For the text-containing cell, return its midpoint in [x, y] coordinate format. 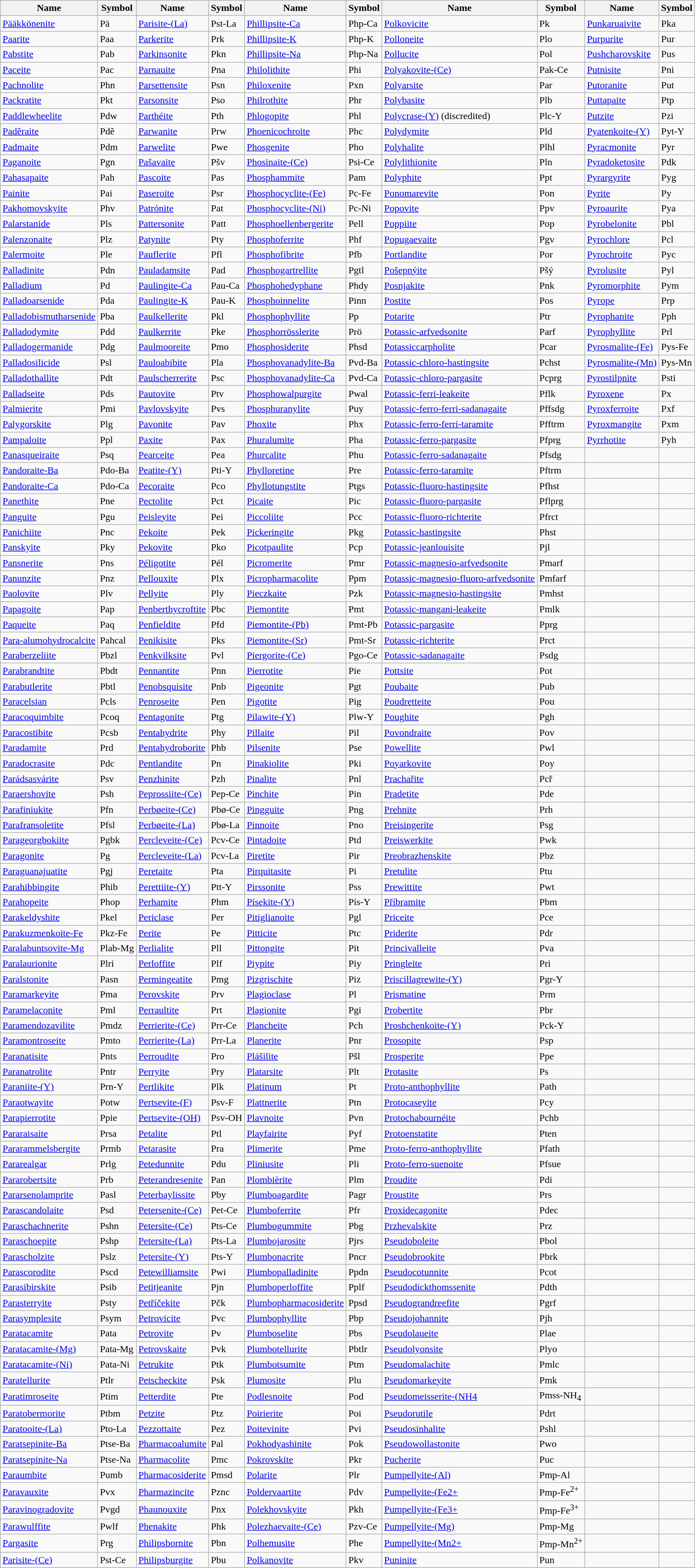
Ptp [677, 100]
Plavnoite [296, 1118]
Pharmacolite [173, 1459]
Paramarkeyite [49, 995]
Pst-Ce [117, 1560]
Pvs [226, 409]
Pbp [364, 1318]
Poi [364, 1413]
Pka [677, 23]
Pxm [677, 424]
Para-alumohydrocalcite [49, 640]
Paraotwayite [49, 1102]
Prp [677, 301]
Paradocrasite [49, 763]
Pseudodickthomssenite [459, 1287]
Phlogopite [296, 116]
Pau-Ca [226, 285]
Pnb [226, 686]
Ptgs [364, 486]
Pkr [364, 1459]
Pbrk [561, 1257]
Plombièrite [296, 1180]
Poudretteite [459, 702]
Prr-Ce [226, 1025]
Ptv [226, 393]
Pšv [226, 162]
Phosphuranylite [296, 409]
Ptk [226, 1364]
Pla [226, 362]
Pgo-Ce [364, 655]
Php-K [364, 39]
Petrovite [173, 1334]
Pme [364, 1148]
Piretite [296, 856]
Proshchenkoite-(Y) [459, 1025]
Pmt [364, 609]
Pmp-Fe2+ [561, 1492]
Pvd-Ca [364, 378]
Pieczkaite [296, 594]
Perettiite-(Y) [173, 886]
Pty [226, 239]
Pop [561, 224]
Polyhalite [459, 147]
Palladodymite [49, 332]
Pvn [364, 1118]
Phr [364, 100]
Pym [677, 285]
Pyrosmalite-(Fe) [622, 347]
Prd [117, 748]
Philrothite [296, 100]
Percleveite-(Ce) [173, 840]
Petarasite [173, 1148]
Pä [117, 23]
Pyf [364, 1133]
Php-Ca [364, 23]
Prachařite [459, 779]
Padmaite [49, 147]
Pcot [561, 1272]
Palladium [49, 285]
Pumpellyite-(Mg) [459, 1526]
Pry [226, 1072]
Petedunnite [173, 1164]
Paratobermorite [49, 1413]
Pst-La [226, 23]
Priderite [459, 933]
Psv [117, 779]
Phop [117, 902]
Panethite [49, 501]
Phosphowalpurgite [296, 393]
Psv-OH [226, 1118]
Pgi [364, 1010]
Penzhinite [173, 779]
Pentahydroborite [173, 748]
Pbzl [117, 655]
Plc-Y [561, 116]
Pt [364, 1087]
Pumpellyite-(Fe2+ [459, 1492]
Plattnerite [296, 1102]
Pararsenolamprite [49, 1195]
Plf [226, 964]
Palarstanide [49, 224]
Paratacamite-(Ni) [49, 1364]
Phosphovanadylite-Ca [296, 378]
Phosphosiderite [296, 347]
Pilawite-(Y) [296, 717]
Pchst [561, 362]
Pc-Ni [364, 209]
Prö [364, 332]
Paganoite [49, 162]
Pbdt [117, 671]
Phosphovanadylite-Ba [296, 362]
Perrierite-(La) [173, 1041]
Posnjakite [459, 285]
Pumpellyite-(Mn2+ [459, 1543]
Pov [561, 733]
Ptz [226, 1413]
Ptbm [117, 1413]
Pra [226, 1148]
Phillipsite-Ca [296, 23]
Plumbophyllite [296, 1318]
Pbg [364, 1226]
Pti-Y [226, 471]
Polarite [296, 1475]
Penroseite [173, 702]
Pcoq [117, 717]
Potassic-jeanlouisite [459, 548]
Pho [364, 147]
Pte [226, 1396]
Pad [226, 270]
Polkovicite [459, 23]
Pjn [226, 1287]
Paddlewheelite [49, 116]
Pcv-Ce [226, 840]
Polhemusite [296, 1543]
Pea [226, 455]
Plumbotellurite [296, 1349]
Písekite-(Y) [296, 902]
Pdu [226, 1164]
Paratimroseite [49, 1396]
Pre [364, 471]
Perryite [173, 1072]
Paracostibite [49, 733]
Pyroxmangite [622, 424]
Prn-Y [117, 1087]
Pringleite [459, 964]
Pet-Ce [226, 1210]
Picromerite [296, 563]
Psp [561, 1041]
Panichiite [49, 532]
Pan [226, 1180]
Pinalite [296, 779]
Plancheite [296, 1025]
Ppdn [364, 1272]
Pd [117, 285]
Prm [561, 995]
Pdr [561, 933]
Panasqueiraite [49, 455]
Plw-Y [364, 717]
Ppl [117, 439]
Pcř [561, 779]
Pararobertsite [49, 1180]
Pac [117, 70]
Pollucite [459, 54]
Petersenite-(Ce) [173, 1210]
Pääkkönenite [49, 23]
Phsd [364, 347]
Pco [226, 486]
Pit [364, 948]
Plumosite [296, 1380]
Paulkerrite [173, 332]
Pokhodyashinite [296, 1444]
Phoxite [296, 424]
Pam [364, 177]
Przhevalskite [459, 1226]
Parisite-(Ce) [49, 1560]
Pyrope [622, 301]
Pdw [117, 116]
Philolithite [296, 70]
Pauladamsite [173, 270]
Probertite [459, 1010]
Potassic-ferri-leakeite [459, 393]
Purpurite [622, 39]
Pml [117, 1010]
Potassic-richterite [459, 640]
Prs [561, 1195]
Pig [364, 702]
Parascandolaite [49, 1210]
Perroudite [173, 1056]
Plagionite [296, 1010]
Pap [117, 609]
Pflprg [561, 501]
Pk [561, 23]
Pvgd [117, 1510]
Perlialite [173, 948]
Pnr [364, 1041]
Patt [226, 224]
Pčk [226, 1303]
Piypite [296, 964]
Pyh [677, 439]
Piy [364, 964]
Phk [226, 1526]
Pirquitasite [296, 871]
Pct [226, 501]
Parisite-(La) [173, 23]
Pfn [117, 810]
Petitjeanite [173, 1287]
Pararammelsbergite [49, 1148]
Patrónite [173, 209]
Pearceite [173, 455]
Piemontite [296, 609]
Parasterryite [49, 1303]
Pwi [226, 1272]
Pbc [226, 609]
Palladseite [49, 393]
Pbu [226, 1560]
Pvl [226, 655]
Parasibirskite [49, 1287]
Pkg [364, 532]
Pseudorutile [459, 1413]
Phenakite [173, 1526]
Pmp-Al [561, 1475]
Pwal [364, 393]
Pata-Ni [117, 1364]
Pgrf [561, 1303]
Phu [364, 455]
Pten [561, 1133]
Prct [561, 640]
Palygorskite [49, 424]
Pertlikite [173, 1087]
Pncr [364, 1257]
Por [561, 255]
Pez [226, 1429]
Plumboagardite [296, 1195]
Paravinogradovite [49, 1510]
Potassic-fluoro-richterite [459, 517]
Pzv-Ce [364, 1526]
Phst [561, 532]
Pyr [677, 147]
Petersite-(Y) [173, 1257]
Pdrt [561, 1413]
Pauloabibite [173, 362]
Pns [117, 563]
Paratooite-(La) [49, 1429]
Pdo-Ca [117, 486]
Pentagonite [173, 717]
Pharmacosiderite [173, 1475]
Pfath [561, 1148]
Pro [226, 1056]
Prw [226, 131]
Psl [117, 362]
Pld [561, 131]
Poitevinite [296, 1429]
Petersite-(La) [173, 1241]
Pentlandite [173, 763]
Pseudobrookite [459, 1257]
Potassic-magnesio-fluoro-arfvedsonite [459, 578]
Prg [117, 1543]
Pfd [226, 624]
Petrovicite [173, 1318]
Pde [561, 794]
Perrierite-(Ce) [173, 1025]
Pizgrischite [296, 979]
Pgv [561, 239]
Pmarf [561, 563]
Phe [364, 1543]
Pmhst [561, 594]
Philipsburgite [173, 1560]
Poughite [459, 717]
Pseudomalachite [459, 1364]
Paolovite [49, 594]
Paranatisite [49, 1056]
Potassiccarpholite [459, 347]
Potassic-pargasite [459, 624]
Potassic-mangani-leakeite [459, 609]
Pyrophyllite [622, 332]
Pliniusite [296, 1164]
Psv-F [226, 1102]
Pekoite [173, 532]
Pascoite [173, 177]
Peterbaylissite [173, 1195]
Protoenstatite [459, 1133]
Psc [226, 378]
Pph [677, 316]
Plumbotsumite [296, 1364]
Pon [561, 193]
Pkv [364, 1560]
Pectolite [173, 501]
Pi [364, 871]
Paxite [173, 439]
Pyg [677, 177]
Psn [226, 85]
Paramontroseite [49, 1041]
Pts-Ce [226, 1226]
Pcv-La [226, 856]
Pšl [364, 1056]
Pingguite [296, 810]
Pab [117, 54]
Plu [364, 1380]
Podlesnoite [296, 1396]
Pitiglianoite [296, 917]
Phillipsite-Na [296, 54]
Pau-K [226, 301]
Pyrolusite [622, 270]
Pumpellyite-(Al) [459, 1475]
Pseudomarkeyite [459, 1380]
Pbn [226, 1543]
Pmlc [561, 1364]
Pkel [117, 917]
Paratellurite [49, 1380]
Potassic-magnesio-hastingsite [459, 594]
Puc [561, 1459]
Paratacamite [49, 1334]
Pks [226, 640]
Pdo-Ba [117, 471]
Platarsite [296, 1072]
Pnts [117, 1056]
Pys-Mn [677, 362]
Pfl [226, 255]
Pc-Fe [364, 193]
Phv [117, 209]
Pmo [226, 347]
Pslz [117, 1257]
Packratite [49, 100]
Plm [364, 1180]
Pjrs [364, 1241]
Phl [364, 116]
Pezzottaite [173, 1429]
Psd [117, 1210]
Pdth [561, 1287]
Plimerite [296, 1148]
Ps [561, 1072]
Psti [677, 378]
Psg [561, 825]
Pcprg [561, 378]
Prosperite [459, 1056]
Ptse-Ba [117, 1444]
Puttapaite [622, 100]
Pjh [561, 1318]
Ply [226, 594]
Pampaloite [49, 439]
Phn [117, 85]
Pmr [364, 563]
Princivalleite [459, 948]
Pby [226, 1195]
Powellite [459, 748]
Paulscherrerite [173, 378]
Psh [117, 794]
Pakhomovskyite [49, 209]
Pararaisaite [49, 1133]
Pseudolyonsite [459, 1349]
Psk [226, 1380]
Ptlr [117, 1380]
Pei [226, 517]
Plo [561, 39]
Pot [561, 671]
Petterdite [173, 1396]
Prehnite [459, 810]
Potassic-fluoro-pargasite [459, 501]
Putzite [622, 116]
Pscd [117, 1272]
Pffsdg [561, 409]
Ptn [364, 1102]
Paraberzeliite [49, 655]
Per [226, 917]
Potassic-hastingsite [459, 532]
Pcl [677, 239]
Plab-Mg [117, 948]
Pbm [561, 902]
Pararealgar [49, 1164]
Pts-La [226, 1241]
Pvd-Ba [364, 362]
Prewittite [459, 886]
Penobsquisite [173, 686]
Pda [117, 301]
Pseudowollastonite [459, 1444]
Perraultite [173, 1010]
Plx [226, 578]
Picropharmacolite [296, 578]
Pbtl [117, 686]
Preobrazhenskite [459, 856]
Phosphofibrite [296, 255]
Pell [364, 224]
Pahasapaite [49, 177]
Petrovskaite [173, 1349]
Par [561, 85]
Paratsepinite-Na [49, 1459]
Pirssonite [296, 886]
Polkanovite [296, 1560]
Parakeldyshite [49, 917]
Pillaite [296, 733]
Path [561, 1087]
Paulingite-Ca [173, 285]
Parkerite [173, 39]
Pumb [117, 1475]
Pgu [117, 517]
Pshl [561, 1429]
Perloffite [173, 964]
Pseudosinhalite [459, 1429]
Parkinsonite [173, 54]
Psib [117, 1287]
Paraumbite [49, 1475]
Psdg [561, 655]
Pyatenkoite-(Y) [622, 131]
Phosphoinnelite [296, 301]
Priscillagrewite-(Y) [459, 979]
Paragonite [49, 856]
Pjl [561, 548]
Phf [364, 239]
Plumbojarosite [296, 1241]
Pfsl [117, 825]
Peretaite [173, 871]
Pyrobelonite [622, 224]
Popovite [459, 209]
Pvx [117, 1492]
Pwl [561, 748]
Pgbk [117, 840]
Pva [561, 948]
Pyradoketosite [622, 162]
Plk [226, 1087]
Poppiite [459, 224]
Plg [117, 424]
Pšý [561, 270]
Pfsdg [561, 455]
Pata-Mg [117, 1349]
Paracelsian [49, 702]
Potassic-ferro-taramite [459, 471]
Perovskite [173, 995]
Poyarkovite [459, 763]
Palladoarsenide [49, 301]
Parf [561, 332]
Paseroite [173, 193]
Pne [117, 501]
Pilsenite [296, 748]
Polyphite [459, 177]
Phosphoellenbergerite [296, 224]
Pdg [117, 347]
Penberthycroftite [173, 609]
Pgtl [364, 270]
Pyrochroite [622, 255]
Plumbopalladinite [296, 1272]
Pintadoite [296, 840]
Pinchite [296, 794]
Peterandresenite [173, 1180]
Pal [226, 1444]
Pos [561, 301]
Phylloretine [296, 471]
Pinakiolite [296, 763]
Pyrargyrite [622, 177]
Pavlovskyite [173, 409]
Preisingerite [459, 825]
Panskyite [49, 548]
Pellyite [173, 594]
Pat [226, 209]
Pellouxite [173, 578]
Pftrm [561, 471]
Pentahydrite [173, 733]
Prismatine [459, 995]
Palenzonaite [49, 239]
Permingeatite [173, 979]
Pzi [677, 116]
Proustite [459, 1195]
Pnn [226, 671]
Ptr [561, 316]
Phi [364, 70]
Pfb [364, 255]
Pmss-NH4 [561, 1396]
Pierrotite [296, 671]
Pch [364, 1025]
Pth [226, 116]
Pnc [117, 532]
Pki [364, 763]
Pcc [364, 517]
Phyllotungstite [296, 486]
Pek [226, 532]
Phurcalite [296, 455]
Paracoquimbite [49, 717]
Philoxenite [296, 85]
Pce [561, 917]
Puninite [459, 1560]
Ptm [364, 1364]
Paraershovite [49, 794]
Plae [561, 1334]
Petersite-(Ce) [173, 1226]
Plyo [561, 1349]
Piemontite-(Pb) [296, 624]
Pushcharovskite [622, 54]
Povondraite [459, 733]
Pgt [364, 686]
Ppv [561, 209]
Putnisite [622, 70]
Phy [226, 733]
Pnx [226, 1510]
Petzite [173, 1413]
Pgh [561, 717]
Plášilite [296, 1056]
Parnauite [173, 70]
Pli [364, 1164]
Pata [117, 1334]
Potassic-magnesio-arfvedsonite [459, 563]
Piz [364, 979]
Pansnerite [49, 563]
Pna [226, 70]
Pprg [561, 624]
Pplf [364, 1287]
Pyt-Y [677, 131]
Plb [561, 100]
Pen [226, 702]
Perbøeite-(Ce) [173, 810]
Pdec [561, 1210]
Pwlf [117, 1526]
Polydymite [459, 131]
Pigeonite [296, 686]
Pbl [677, 224]
Proto-ferro-anthophyllite [459, 1148]
Pir [364, 856]
Phuralumite [296, 439]
Pcy [561, 1102]
Pol [561, 54]
Pyroxferroite [622, 409]
Phosgenite [296, 147]
Paulkellerite [173, 316]
Protasite [459, 1072]
Potassic-sadanagaite [459, 655]
Pvi [364, 1429]
Parahibbingite [49, 886]
Pyrophanite [622, 316]
Prl [677, 332]
Psty [117, 1303]
Palladobismutharsenide [49, 316]
Pas [226, 177]
Pinn [364, 301]
Pdn [117, 270]
Periclase [173, 917]
Petalite [173, 1133]
Paramendozavilite [49, 1025]
Pshn [117, 1226]
Pcar [561, 347]
Phoenicochroite [296, 131]
Petewilliamsite [173, 1272]
Palladosilicide [49, 362]
Pts-Y [226, 1257]
Postite [459, 301]
Pahcal [117, 640]
Prmb [117, 1148]
Péligotite [173, 563]
Pmp-Mn2+ [561, 1543]
Psq [117, 455]
Parascorodite [49, 1272]
Ptg [226, 717]
Pou [561, 702]
Panguite [49, 517]
Phosinaite-(Ce) [296, 162]
Penkvilksite [173, 655]
Plv [117, 594]
Pandoraite-Ba [49, 471]
Pwk [561, 840]
Pyrrhotite [622, 439]
Paratsepinite-Ba [49, 1444]
Plri [117, 964]
Parapierrotite [49, 1118]
Pauflerite [173, 255]
Psi-Ce [364, 162]
Picaite [296, 501]
Plumbonacrite [296, 1257]
Papagoite [49, 609]
Pto-La [117, 1429]
Php-Na [364, 54]
Pinnoite [296, 825]
Pyrite [622, 193]
Pmlk [561, 609]
Pekovite [173, 548]
Px [677, 393]
Polyakovite-(Ce) [459, 70]
Potassic-chloro-pargasite [459, 378]
Peatite-(Y) [173, 471]
Pucherite [459, 1459]
Paqueite [49, 624]
Pbs [364, 1334]
Pmp-Fe3+ [561, 1510]
Parabrandtite [49, 671]
Paq [117, 624]
Pav [226, 424]
Parwelite [173, 147]
Pdc [117, 763]
Pertsevite-(F) [173, 1102]
Pkz-Fe [117, 933]
Ptse-Na [117, 1459]
Petříčekite [173, 1303]
Pmt-Pb [364, 624]
Phosphogartrellite [296, 270]
Paratacamite-(Mg) [49, 1349]
Pbz [561, 856]
Paralabuntsovite-Mg [49, 948]
Poirierite [296, 1413]
Prsa [117, 1133]
Phosphohedyphane [296, 285]
Phc [364, 131]
Pus [677, 54]
Pxf [677, 409]
Paradamite [49, 748]
Petrukite [173, 1364]
Punkaruaivite [622, 23]
Pya [677, 209]
Pic [364, 501]
Pax [226, 439]
Pís-Y [364, 902]
Phm [226, 902]
Petscheckite [173, 1380]
Pavonite [173, 424]
Perite [173, 933]
Philipsbornite [173, 1543]
Phosphocyclite-(Ni) [296, 209]
Pyroxene [622, 393]
Plhl [561, 147]
Pcls [117, 702]
Puy [364, 409]
Potassic-ferro-ferri-taramite [459, 424]
Pkt [117, 100]
Pumpellyite-(Fe3+ [459, 1510]
Pwt [561, 886]
Parascholzite [49, 1257]
Panunzite [49, 578]
Phosphorrösslerite [296, 332]
Pah [117, 177]
Pmfarf [561, 578]
Plumboperloffite [296, 1287]
Pandoraite-Ca [49, 486]
Portlandite [459, 255]
Preiswerkite [459, 840]
Palladogermanide [49, 347]
Plumbopharmacosiderite [296, 1303]
Pcp [364, 548]
Pyc [677, 255]
Pznc [226, 1492]
Pg [117, 856]
Potassic-fluoro-hastingsite [459, 486]
Pyrochlore [622, 239]
Phx [364, 424]
Pun [561, 1560]
Parthéite [173, 116]
Pfprg [561, 439]
Pyl [677, 270]
Pkl [226, 316]
Pmp-Mg [561, 1526]
Paraschoepite [49, 1241]
Pke [226, 332]
Ptc [364, 933]
Pargasite [49, 1543]
Pcsb [117, 733]
Palermoite [49, 255]
Pnl [364, 779]
Png [364, 810]
Perhamite [173, 902]
Percleveite-(La) [173, 856]
Pkh [364, 1510]
Pseudolaueite [459, 1334]
Paranatrolite [49, 1072]
Penfieldite [173, 624]
Prt [226, 1010]
Plumbogummite [296, 1226]
Pchb [561, 1118]
Phdy [364, 285]
Pvc [226, 1318]
Pds [117, 393]
Perbøeite-(La) [173, 825]
Pfrct [561, 517]
Ppie [117, 1118]
Pittongite [296, 948]
Pmt-Sr [364, 640]
Pyroaurite [622, 209]
Prosopite [459, 1041]
Pflk [561, 393]
Pri [561, 964]
Painite [49, 193]
Proxidecagonite [459, 1210]
Parawulffite [49, 1526]
Proto-ferro-suenoite [459, 1164]
Plt [364, 1072]
Parabutlerite [49, 686]
Potassic-ferro-sadanagaite [459, 455]
Pbø-La [226, 825]
Polloneite [459, 39]
Pseudoboleite [459, 1241]
Pigotite [296, 702]
Pyromorphite [622, 285]
Palladinite [49, 270]
Příbramite [459, 902]
Parwanite [173, 131]
Peisleyite [173, 517]
Phosphocyclite-(Fe) [296, 193]
Piergorite-(Ce) [296, 655]
Piccoliite [296, 517]
Pzk [364, 594]
Prk [226, 39]
Parsettensite [173, 85]
Pdv [364, 1492]
Parageorgbokiite [49, 840]
Py [677, 193]
Pautovite [173, 393]
Plumboferrite [296, 1210]
Pshp [117, 1241]
Pin [364, 794]
Poy [561, 763]
Prr-La [226, 1041]
Ppsd [364, 1303]
Pys-Fe [677, 347]
Pfsue [561, 1164]
Pdĕ [117, 131]
Phib [117, 886]
Potassic-chloro-hastingsite [459, 362]
Pntr [117, 1072]
Pfftrm [561, 424]
Pck-Y [561, 1025]
Psr [226, 193]
Pdi [561, 1180]
Pasn [117, 979]
Ple [117, 255]
Pbr [561, 1010]
Polezhaevaite-(Ce) [296, 1526]
Pky [117, 548]
Polylithionite [459, 162]
Pseudomeisserite-(NH4 [459, 1396]
Pmk [561, 1380]
Pma [117, 995]
Prv [226, 995]
Pagr [364, 1195]
Pse [364, 748]
Pbtlr [364, 1349]
Pdm [117, 147]
Prz [561, 1226]
Pno [364, 825]
Penikisite [173, 640]
Ppt [561, 177]
Playfairite [296, 1133]
Plagioclase [296, 995]
Paralaurionite [49, 964]
Piemontite-(Sr) [296, 640]
Pél [226, 563]
Pur [677, 39]
Prlg [117, 1164]
Parakuzmenkoite-Fe [49, 933]
Palladothallite [49, 378]
Plz [117, 239]
Pyracmonite [622, 147]
Pdt [117, 378]
Pie [364, 671]
Pmto [117, 1041]
Pgj [117, 871]
Protocaseyite [459, 1102]
Pso [226, 100]
Pzh [226, 779]
Prh [561, 810]
Pln [561, 162]
Planerite [296, 1041]
Pyrosmalite-(Mn) [622, 362]
Pottsite [459, 671]
Parahopeite [49, 902]
Pseudograndreefite [459, 1303]
Pss [364, 886]
Pharmacoalumite [173, 1444]
Pabstite [49, 54]
Picotpaulite [296, 548]
Paraschachnerite [49, 1226]
Pattersonite [173, 224]
Pai [117, 193]
Phb [226, 748]
Putoranite [622, 85]
Palmierite [49, 409]
Pep-Ce [226, 794]
Phillipsite-K [296, 39]
Patynite [173, 239]
Pok [364, 1444]
Pharmazincite [173, 1492]
Plr [364, 1475]
Pecoraite [173, 486]
Plumboselite [296, 1334]
Pls [117, 224]
Paulmooreite [173, 347]
Parafiniukite [49, 810]
Priceite [459, 917]
Pgl [364, 917]
Pickeringite [296, 532]
Pseudocotunnite [459, 1272]
Paraniite-(Y) [49, 1087]
Polekhovskyite [296, 1510]
Ptt-Y [226, 886]
Phosphophyllite [296, 316]
Pe [226, 933]
Paceite [49, 70]
Pretulite [459, 871]
Paraguanajuatite [49, 871]
Potassic-arfvedsonite [459, 332]
Phosphammite [296, 177]
Parádsasvárite [49, 779]
Protochabournéite [459, 1118]
Ponomarevite [459, 193]
Phaunouxite [173, 1510]
Pv [226, 1334]
Pyrostilpnite [622, 378]
Pdd [117, 332]
Pod [364, 1396]
Paralstonite [49, 979]
Poldervaartite [296, 1492]
Pbø-Ce [226, 810]
Pmg [226, 979]
Psym [117, 1318]
Pasl [117, 1195]
Pl [364, 995]
Put [677, 85]
Pwe [226, 147]
Pašavaite [173, 162]
Paramelaconite [49, 1010]
Pnz [117, 578]
Phosphoferrite [296, 239]
Pmdz [117, 1025]
Pub [561, 686]
Padĕraite [49, 131]
Ptu [561, 871]
Pfr [364, 1210]
Parasymplesite [49, 1318]
Pachnolite [49, 85]
Paulingite-K [173, 301]
Ppe [561, 1056]
Pnk [561, 285]
Pp [364, 316]
Pbol [561, 1241]
Potw [117, 1102]
Ptl [226, 1133]
Pta [226, 871]
Pil [364, 733]
Peprossiite-(Ce) [173, 794]
Pfhst [561, 486]
Paarite [49, 39]
Pmsd [226, 1475]
Poubaite [459, 686]
Pgr-Y [561, 979]
Parafransoletite [49, 825]
Potassic-ferro-pargasite [459, 439]
Pxn [364, 85]
Pba [117, 316]
Polycrase-(Y) (discredited) [459, 116]
Pkn [226, 54]
Pha [364, 439]
Pko [226, 548]
Pvk [226, 1349]
Pošepnýite [459, 270]
Ppm [364, 578]
Paa [117, 39]
Ptim [117, 1396]
Pgn [117, 162]
Proudite [459, 1180]
Pll [226, 948]
Platinum [296, 1087]
Pertsevite-(OH) [173, 1118]
Pni [677, 70]
Parsonsite [173, 100]
Pak-Ce [561, 70]
Potarite [459, 316]
Pwo [561, 1444]
Pennantite [173, 671]
Ptd [364, 840]
Pitticite [296, 933]
Pmi [117, 409]
Prb [117, 1180]
Pn [226, 763]
Pseudojohannite [459, 1318]
Pdk [677, 162]
Pradetite [459, 794]
Potassic-ferro-ferri-sadanagaite [459, 409]
Pokrovskite [296, 1459]
Paravauxite [49, 1492]
Proto-anthophyllite [459, 1087]
Polybasite [459, 100]
Popugaevaite [459, 239]
Polyarsite [459, 85]
Pmc [226, 1459]
